Extract the (x, y) coordinate from the center of the cell holding the provided text.  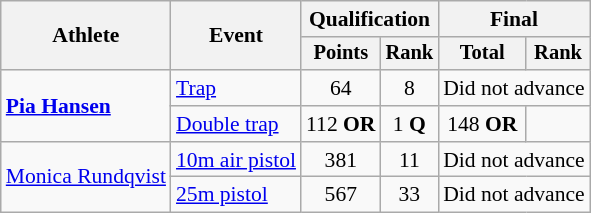
567 (341, 195)
Pia Hansen (86, 106)
25m pistol (236, 195)
Double trap (236, 124)
Final (514, 19)
64 (341, 88)
Total (482, 54)
112 OR (341, 124)
Trap (236, 88)
11 (410, 160)
1 Q (410, 124)
8 (410, 88)
Qualification (370, 19)
Monica Rundqvist (86, 178)
148 OR (482, 124)
10m air pistol (236, 160)
Athlete (86, 36)
381 (341, 160)
Points (341, 54)
33 (410, 195)
Event (236, 36)
